Search for the cell housing the specified text and yield its [X, Y] center coordinate. 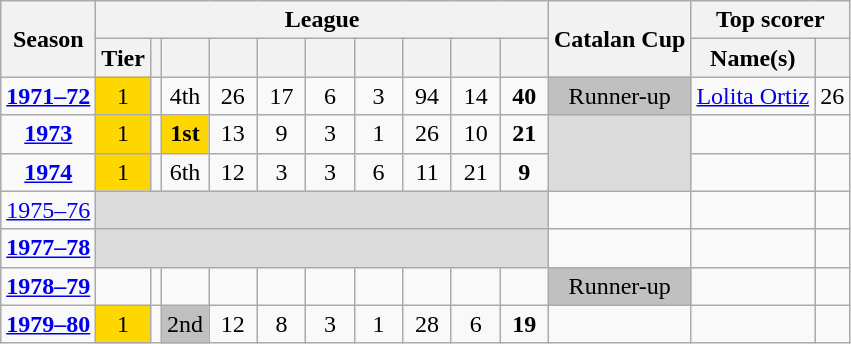
Catalan Cup [619, 39]
10 [476, 134]
13 [234, 134]
14 [476, 96]
17 [282, 96]
19 [524, 324]
28 [428, 324]
4th [184, 96]
1978–79 [48, 286]
1971–72 [48, 96]
1977–78 [48, 248]
Season [48, 39]
1979–80 [48, 324]
8 [282, 324]
Lolita Ortiz [753, 96]
Tier [124, 58]
94 [428, 96]
2nd [184, 324]
League [322, 20]
1974 [48, 172]
Name(s) [753, 58]
40 [524, 96]
6th [184, 172]
11 [428, 172]
1973 [48, 134]
Top scorer [770, 20]
1975–76 [48, 210]
1st [184, 134]
